Capture the cell that displays the provided text and extract its (X, Y) central coordinate. 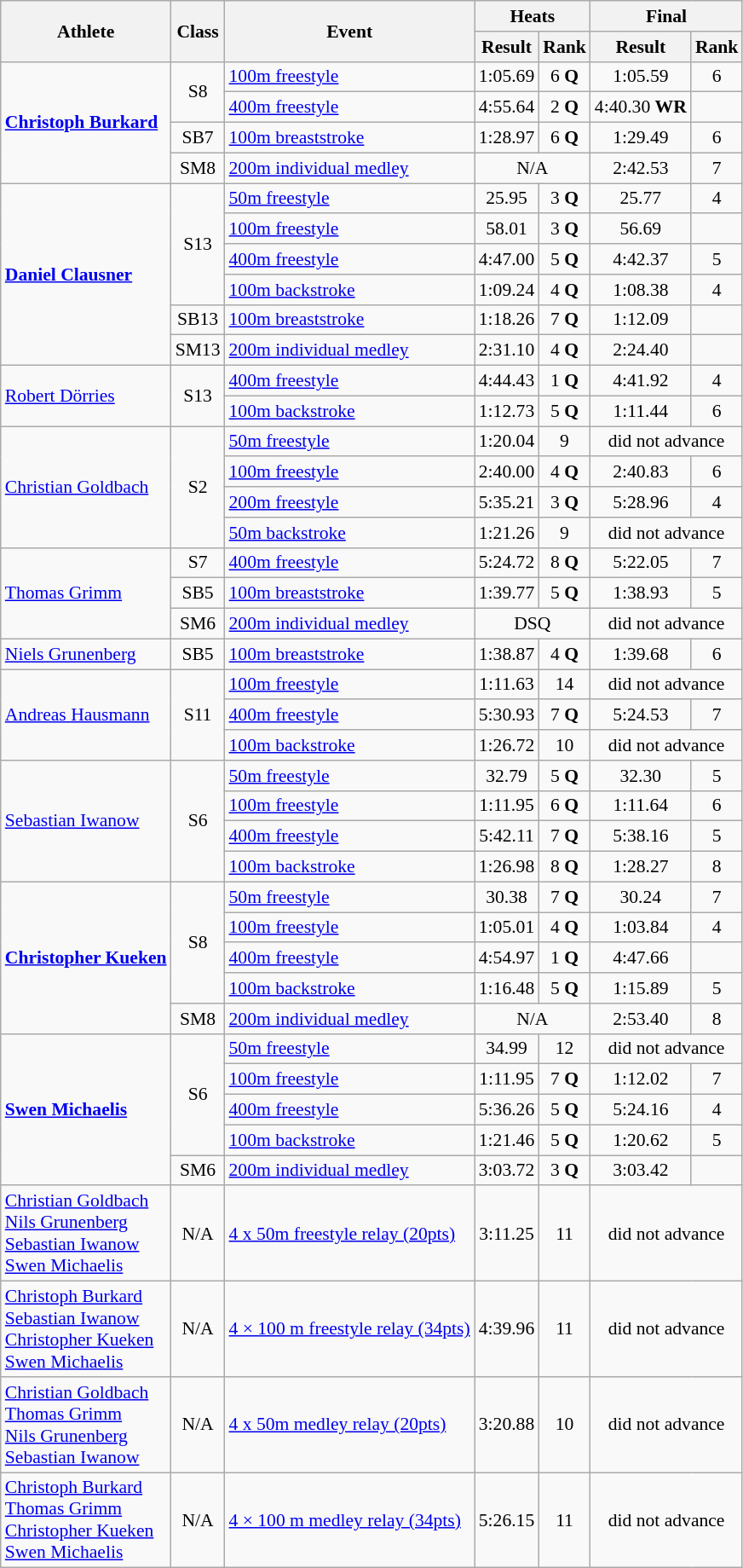
1:28.27 (641, 867)
2:31.10 (506, 350)
2:40.83 (641, 472)
4:55.64 (506, 107)
1:29.49 (641, 138)
Heats (533, 16)
5:28.96 (641, 502)
200m freestyle (349, 502)
5:24.16 (641, 1110)
4:40.30 WR (641, 107)
Thomas Grimm (86, 593)
4:54.97 (506, 958)
4 x 50m medley relay (20pts) (349, 1425)
S7 (198, 563)
4:47.66 (641, 958)
Athlete (86, 31)
Christopher Kueken (86, 958)
Andreas Hausmann (86, 715)
1:05.01 (506, 928)
Christoph Burkard Sebastian Iwanow Christopher Kueken Swen Michaelis (86, 1329)
Sebastian Iwanow (86, 821)
1:21.46 (506, 1140)
4:42.37 (641, 259)
32.79 (506, 776)
1:03.84 (641, 928)
5:24.72 (506, 563)
Daniel Clausner (86, 275)
SM13 (198, 350)
2:40.00 (506, 472)
Christian Goldbach (86, 487)
5:22.05 (641, 563)
Christian Goldbach Thomas Grimm Nils Grunenberg Sebastian Iwanow (86, 1425)
5:42.11 (506, 836)
1:16.48 (506, 988)
5:38.16 (641, 836)
1:38.87 (506, 654)
Robert Dörries (86, 396)
1:20.62 (641, 1140)
34.99 (506, 1049)
30.24 (641, 897)
32.30 (641, 776)
1:39.68 (641, 654)
5:24.53 (641, 715)
Swen Michaelis (86, 1109)
Event (349, 31)
1:11.64 (641, 806)
5:36.26 (506, 1110)
58.01 (506, 229)
1:08.38 (641, 290)
4:39.96 (506, 1329)
3:11.25 (506, 1234)
5:30.93 (506, 715)
4:41.92 (641, 381)
1:12.09 (641, 320)
SB7 (198, 138)
1:21.26 (506, 533)
4:47.00 (506, 259)
1:28.97 (506, 138)
2 Q (564, 107)
1:11.63 (506, 685)
1:20.04 (506, 442)
S11 (198, 715)
1:11.44 (641, 411)
1:05.59 (641, 77)
Christoph Burkard (86, 122)
Christian Goldbach Nils Grunenberg Sebastian Iwanow Swen Michaelis (86, 1234)
1:38.93 (641, 593)
30.38 (506, 897)
1:26.98 (506, 867)
5:26.15 (506, 1520)
1:26.72 (506, 745)
1:39.77 (506, 593)
S2 (198, 487)
4:44.43 (506, 381)
25.95 (506, 199)
Class (198, 31)
5:35.21 (506, 502)
50m backstroke (349, 533)
4 × 100 m freestyle relay (34pts) (349, 1329)
56.69 (641, 229)
1:18.26 (506, 320)
1:15.89 (641, 988)
DSQ (533, 624)
4 x 50m freestyle relay (20pts) (349, 1234)
1:05.69 (506, 77)
1:12.73 (506, 411)
14 (564, 685)
2:53.40 (641, 1019)
SB13 (198, 320)
Christoph Burkard Thomas Grimm Christopher Kueken Swen Michaelis (86, 1520)
3:20.88 (506, 1425)
3:03.42 (641, 1171)
Niels Grunenberg (86, 654)
2:24.40 (641, 350)
2:42.53 (641, 168)
4 × 100 m medley relay (34pts) (349, 1520)
Final (666, 16)
12 (564, 1049)
1:09.24 (506, 290)
1:12.02 (641, 1079)
25.77 (641, 199)
3:03.72 (506, 1171)
